Find where the given text appears and provide that cell's center as [X, Y] coordinate. 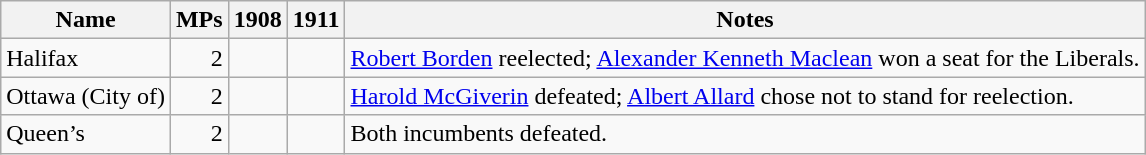
MPs [199, 20]
Notes [745, 20]
Halifax [86, 58]
Robert Borden reelected; Alexander Kenneth Maclean won a seat for the Liberals. [745, 58]
Both incumbents defeated. [745, 134]
Name [86, 20]
1908 [258, 20]
Queen’s [86, 134]
Ottawa (City of) [86, 96]
1911 [316, 20]
Harold McGiverin defeated; Albert Allard chose not to stand for reelection. [745, 96]
